Locate the cell with the specified text and output its (x, y) center coordinate. 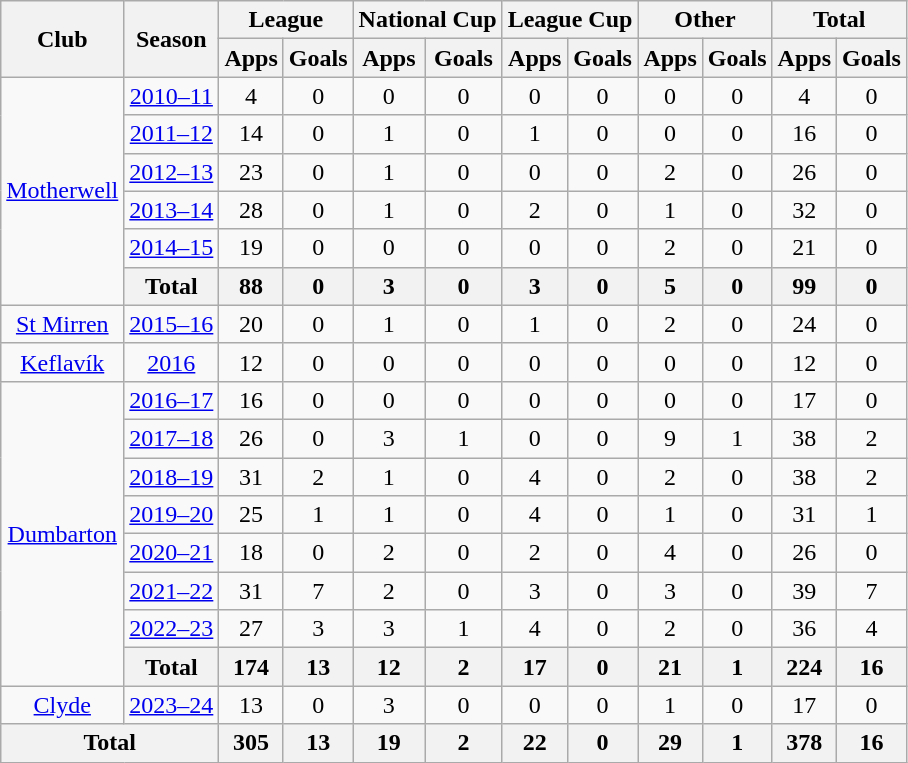
2018–19 (172, 477)
32 (804, 210)
25 (251, 515)
2016–17 (172, 400)
Clyde (62, 705)
2011–12 (172, 134)
14 (251, 134)
2012–13 (172, 172)
2013–14 (172, 210)
Motherwell (62, 191)
29 (670, 743)
2019–20 (172, 515)
27 (251, 629)
Other (705, 20)
305 (251, 743)
18 (251, 553)
2021–22 (172, 591)
League (286, 20)
36 (804, 629)
39 (804, 591)
League Cup (570, 20)
Season (172, 39)
224 (804, 667)
2017–18 (172, 438)
2020–21 (172, 553)
National Cup (428, 20)
22 (534, 743)
2014–15 (172, 248)
2016 (172, 362)
2015–16 (172, 324)
20 (251, 324)
28 (251, 210)
174 (251, 667)
88 (251, 286)
5 (670, 286)
Dumbarton (62, 533)
2010–11 (172, 96)
9 (670, 438)
Club (62, 39)
2023–24 (172, 705)
99 (804, 286)
St Mirren (62, 324)
378 (804, 743)
24 (804, 324)
2022–23 (172, 629)
Keflavík (62, 362)
23 (251, 172)
